Determine the (X, Y) coordinate at the center of the cell enclosing the given text.  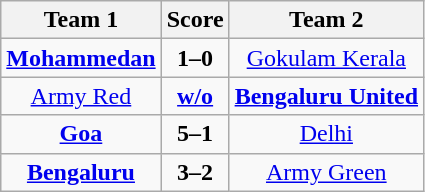
1–0 (195, 58)
Delhi (326, 134)
Army Green (326, 172)
Team 1 (81, 20)
w/o (195, 96)
Bengaluru United (326, 96)
Team 2 (326, 20)
Score (195, 20)
3–2 (195, 172)
Bengaluru (81, 172)
Gokulam Kerala (326, 58)
Goa (81, 134)
Mohammedan (81, 58)
Army Red (81, 96)
5–1 (195, 134)
